Capture the cell that displays the provided text and extract its [X, Y] central coordinate. 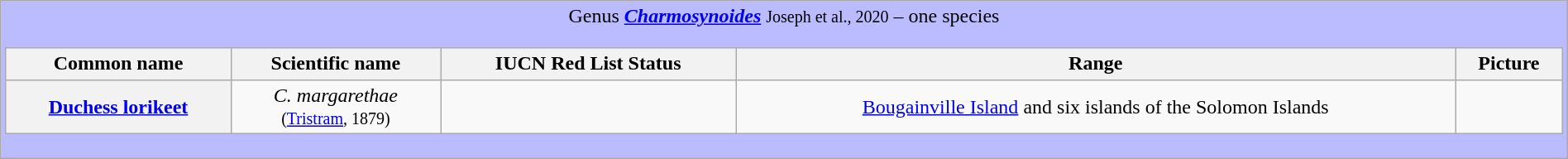
Picture [1508, 64]
C. margarethae (Tristram, 1879) [336, 106]
Scientific name [336, 64]
Bougainville Island and six islands of the Solomon Islands [1096, 106]
Common name [118, 64]
IUCN Red List Status [589, 64]
Range [1096, 64]
Duchess lorikeet [118, 106]
